Return [x, y] of the center of cell containing provided text 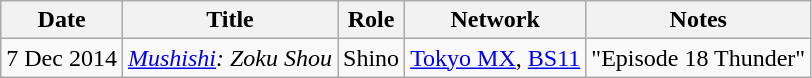
"Episode 18 Thunder" [698, 58]
Role [372, 20]
Tokyo MX, BS11 [496, 58]
Date [62, 20]
Network [496, 20]
Mushishi: Zoku Shou [230, 58]
7 Dec 2014 [62, 58]
Title [230, 20]
Notes [698, 20]
Shino [372, 58]
